Pinpoint the cell where the given text exists, returning its [x, y] midpoint coordinate. 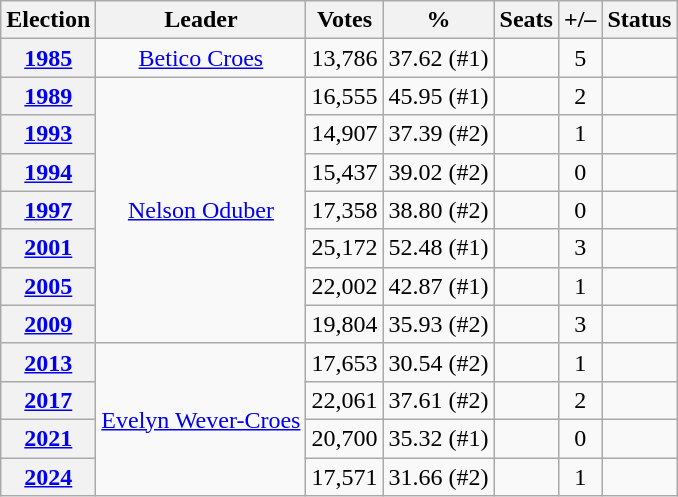
17,653 [344, 362]
2024 [48, 477]
31.66 (#2) [438, 477]
13,786 [344, 58]
37.61 (#2) [438, 400]
2017 [48, 400]
25,172 [344, 248]
16,555 [344, 96]
2013 [48, 362]
Betico Croes [201, 58]
Election [48, 20]
30.54 (#2) [438, 362]
37.39 (#2) [438, 134]
2005 [48, 286]
1997 [48, 210]
17,358 [344, 210]
2021 [48, 438]
35.32 (#1) [438, 438]
1989 [48, 96]
20,700 [344, 438]
% [438, 20]
Seats [526, 20]
1994 [48, 172]
42.87 (#1) [438, 286]
52.48 (#1) [438, 248]
22,061 [344, 400]
Nelson Oduber [201, 210]
35.93 (#2) [438, 324]
15,437 [344, 172]
+/– [580, 20]
38.80 (#2) [438, 210]
5 [580, 58]
37.62 (#1) [438, 58]
Evelyn Wever-Croes [201, 419]
1993 [48, 134]
39.02 (#2) [438, 172]
2001 [48, 248]
22,002 [344, 286]
14,907 [344, 134]
Status [640, 20]
2009 [48, 324]
45.95 (#1) [438, 96]
17,571 [344, 477]
Votes [344, 20]
19,804 [344, 324]
Leader [201, 20]
1985 [48, 58]
